For the text-containing cell, return its midpoint in (x, y) coordinate format. 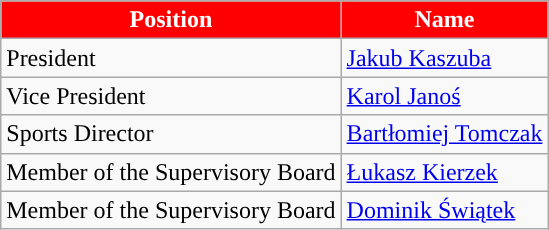
Dominik Świątek (444, 210)
Name (444, 20)
Position (171, 20)
Karol Janoś (444, 96)
Jakub Kaszuba (444, 58)
Vice President (171, 96)
Sports Director (171, 134)
Bartłomiej Tomczak (444, 134)
President (171, 58)
Łukasz Kierzek (444, 172)
